Detect which cell encompasses the target text, then output its (X, Y) center coordinate. 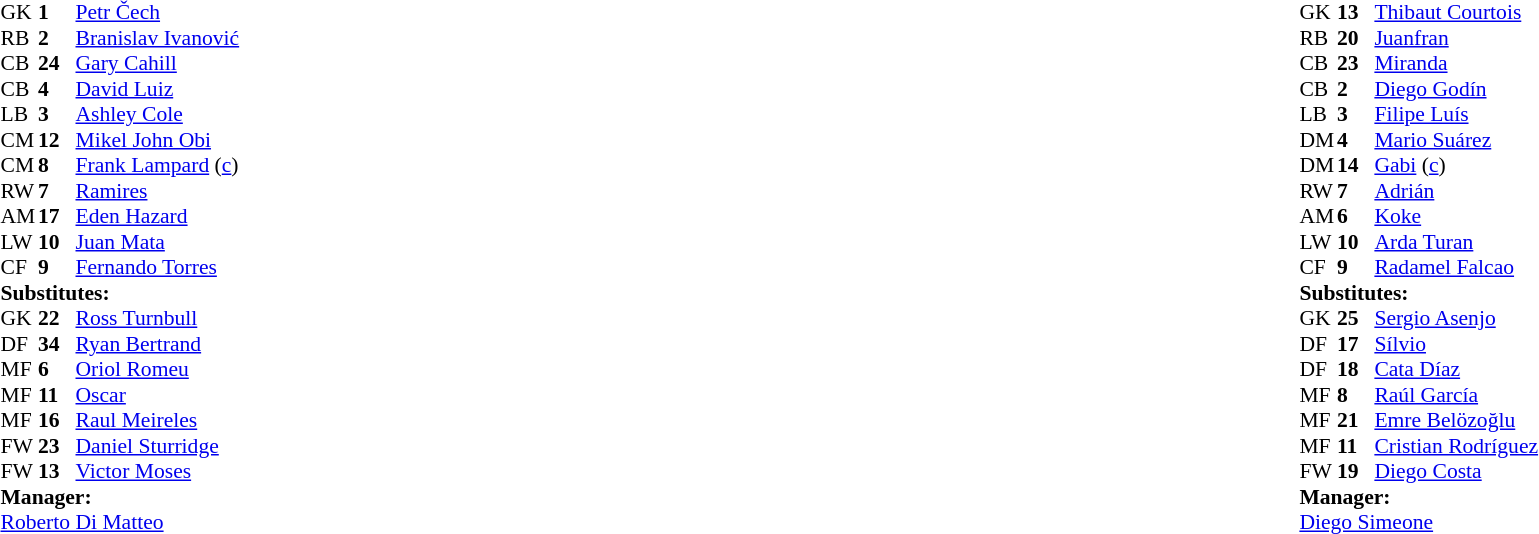
David Luiz (158, 89)
Arda Turan (1456, 242)
Fernando Torres (158, 267)
Cristian Rodríguez (1456, 446)
Oriol Romeu (158, 369)
Sergio Asenjo (1456, 319)
Ramires (158, 191)
Gary Cahill (158, 63)
21 (1356, 421)
Raúl García (1456, 395)
Ashley Cole (158, 115)
Petr Čech (158, 13)
25 (1356, 319)
1 (57, 13)
Juanfran (1456, 38)
Frank Lampard (c) (158, 165)
14 (1356, 165)
24 (57, 63)
Emre Belözoğlu (1456, 421)
Sílvio (1456, 344)
Ross Turnbull (158, 319)
34 (57, 344)
Thibaut Courtois (1456, 13)
Diego Costa (1456, 471)
Koke (1456, 217)
Radamel Falcao (1456, 267)
Eden Hazard (158, 217)
Adrián (1456, 191)
18 (1356, 369)
Miranda (1456, 63)
Mario Suárez (1456, 140)
Cata Díaz (1456, 369)
22 (57, 319)
Filipe Luís (1456, 115)
Branislav Ivanović (158, 38)
Raul Meireles (158, 421)
Daniel Sturridge (158, 446)
Ryan Bertrand (158, 344)
Oscar (158, 395)
Diego Godín (1456, 89)
12 (57, 140)
Juan Mata (158, 242)
20 (1356, 38)
Gabi (c) (1456, 165)
Victor Moses (158, 471)
Mikel John Obi (158, 140)
19 (1356, 471)
16 (57, 421)
